Return (X, Y) of the center of cell containing provided text 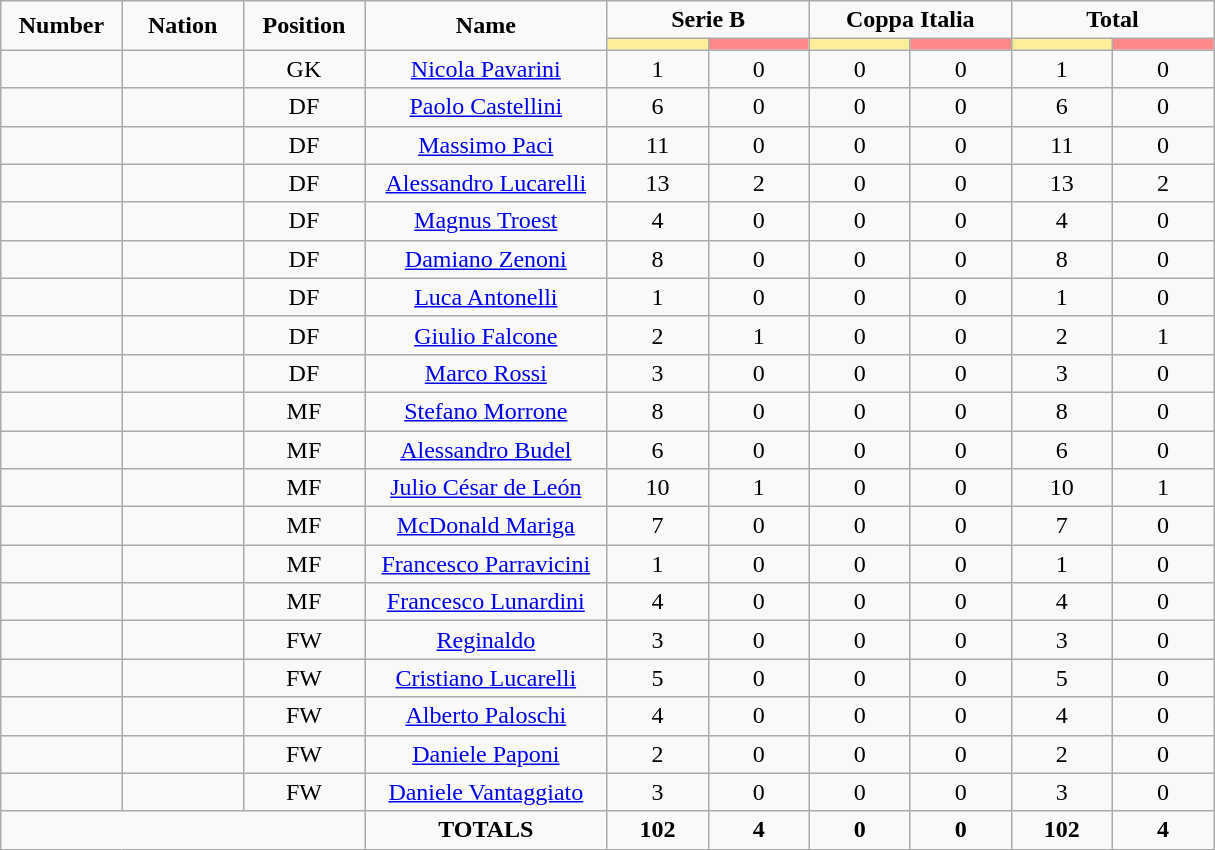
Number (62, 26)
Alessandro Budel (486, 449)
Alessandro Lucarelli (486, 183)
McDonald Mariga (486, 526)
Francesco Parravicini (486, 564)
Damiano Zenoni (486, 259)
Reginaldo (486, 640)
Massimo Paci (486, 145)
Daniele Paponi (486, 754)
Julio César de León (486, 488)
Total (1112, 20)
Magnus Troest (486, 221)
Francesco Lunardini (486, 602)
Paolo Castellini (486, 107)
Name (486, 26)
Cristiano Lucarelli (486, 678)
Serie B (708, 20)
Nicola Pavarini (486, 69)
Alberto Paloschi (486, 716)
GK (304, 69)
Marco Rossi (486, 373)
Luca Antonelli (486, 297)
Coppa Italia (910, 20)
TOTALS (486, 830)
Giulio Falcone (486, 335)
Position (304, 26)
Stefano Morrone (486, 411)
Nation (182, 26)
Daniele Vantaggiato (486, 792)
